Pinpoint the cell where the given text exists, returning its (X, Y) midpoint coordinate. 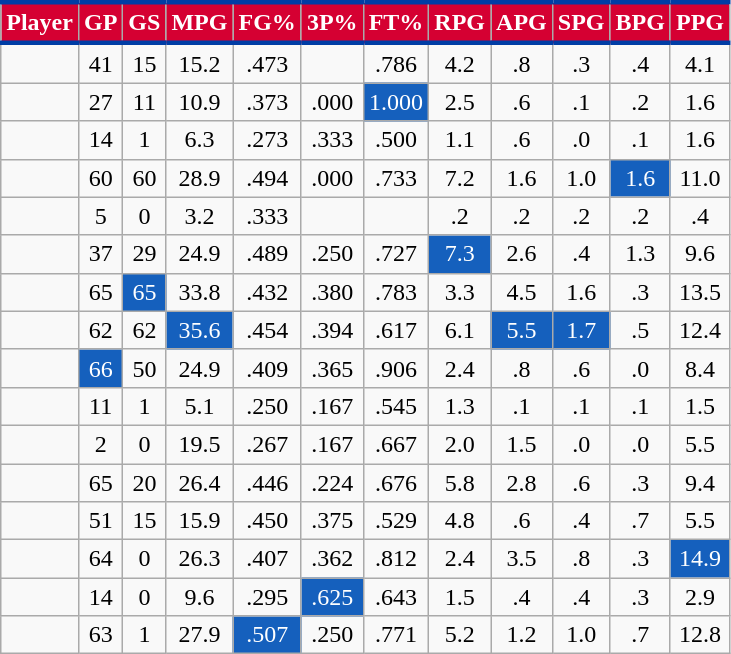
.667 (396, 444)
5.8 (460, 483)
15.2 (200, 63)
.625 (332, 597)
19.5 (200, 444)
.529 (396, 521)
5.2 (460, 635)
7.3 (460, 254)
BPG (640, 22)
2.5 (460, 102)
.267 (267, 444)
1.000 (396, 102)
PPG (700, 22)
12.4 (700, 330)
2.8 (522, 483)
.494 (267, 178)
.224 (332, 483)
.394 (332, 330)
.375 (332, 521)
.906 (396, 368)
.407 (267, 559)
GP (100, 22)
5.1 (200, 406)
.786 (396, 63)
.489 (267, 254)
8.4 (700, 368)
.454 (267, 330)
.617 (396, 330)
4.8 (460, 521)
RPG (460, 22)
.365 (332, 368)
37 (100, 254)
1.1 (460, 140)
.812 (396, 559)
20 (144, 483)
Player (40, 22)
26.4 (200, 483)
14.9 (700, 559)
3.5 (522, 559)
.507 (267, 635)
.380 (332, 292)
.727 (396, 254)
.5 (640, 330)
.473 (267, 63)
1.2 (522, 635)
1.7 (581, 330)
.409 (267, 368)
9.4 (700, 483)
6.1 (460, 330)
2.6 (522, 254)
63 (100, 635)
.432 (267, 292)
5 (100, 216)
.446 (267, 483)
11.0 (700, 178)
.295 (267, 597)
35.6 (200, 330)
SPG (581, 22)
41 (100, 63)
.450 (267, 521)
MPG (200, 22)
3.3 (460, 292)
2.0 (460, 444)
3P% (332, 22)
27 (100, 102)
6.3 (200, 140)
.771 (396, 635)
APG (522, 22)
7.2 (460, 178)
.783 (396, 292)
27.9 (200, 635)
.273 (267, 140)
66 (100, 368)
.733 (396, 178)
26.3 (200, 559)
2 (100, 444)
64 (100, 559)
29 (144, 254)
33.8 (200, 292)
2.9 (700, 597)
15.9 (200, 521)
4.1 (700, 63)
FT% (396, 22)
.500 (396, 140)
4.5 (522, 292)
3.2 (200, 216)
51 (100, 521)
4.2 (460, 63)
.676 (396, 483)
.545 (396, 406)
13.5 (700, 292)
28.9 (200, 178)
GS (144, 22)
50 (144, 368)
.643 (396, 597)
.362 (332, 559)
10.9 (200, 102)
FG% (267, 22)
12.8 (700, 635)
.373 (267, 102)
